Detect which cell encompasses the target text, then output its (x, y) center coordinate. 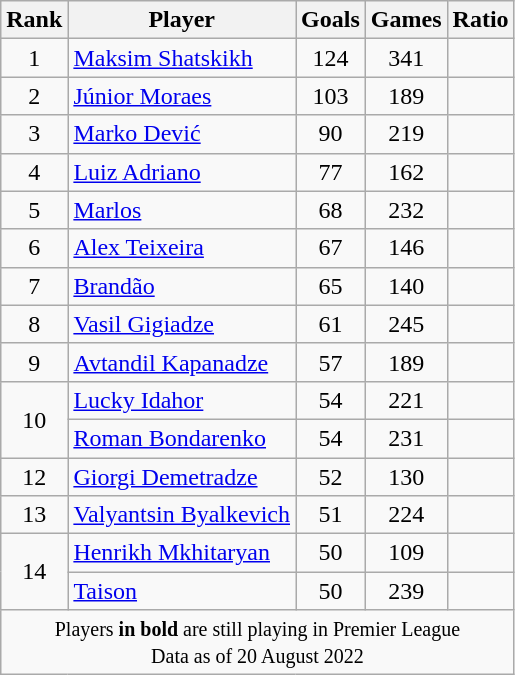
221 (406, 400)
231 (406, 438)
65 (331, 286)
10 (34, 419)
Ratio (480, 20)
232 (406, 210)
8 (34, 324)
140 (406, 286)
Luiz Adriano (182, 172)
67 (331, 248)
13 (34, 515)
90 (331, 134)
57 (331, 362)
68 (331, 210)
245 (406, 324)
6 (34, 248)
Games (406, 20)
219 (406, 134)
3 (34, 134)
Vasil Gigiadze (182, 324)
2 (34, 96)
Roman Bondarenko (182, 438)
239 (406, 591)
14 (34, 572)
Júnior Moraes (182, 96)
51 (331, 515)
Marlos (182, 210)
9 (34, 362)
341 (406, 58)
7 (34, 286)
130 (406, 477)
Brandão (182, 286)
1 (34, 58)
Alex Teixeira (182, 248)
Valyantsin Byalkevich (182, 515)
5 (34, 210)
Henrikh Mkhitaryan (182, 553)
Rank (34, 20)
146 (406, 248)
224 (406, 515)
103 (331, 96)
12 (34, 477)
124 (331, 58)
Goals (331, 20)
Players in bold are still playing in Premier LeagueData as of 20 August 2022 (258, 642)
Marko Dević (182, 134)
52 (331, 477)
61 (331, 324)
Lucky Idahor (182, 400)
Giorgi Demetradze (182, 477)
Taison (182, 591)
Avtandil Kapanadze (182, 362)
4 (34, 172)
109 (406, 553)
162 (406, 172)
Maksim Shatskikh (182, 58)
77 (331, 172)
Player (182, 20)
